Output the (x, y) coordinate of the center of the cell containing the given text.  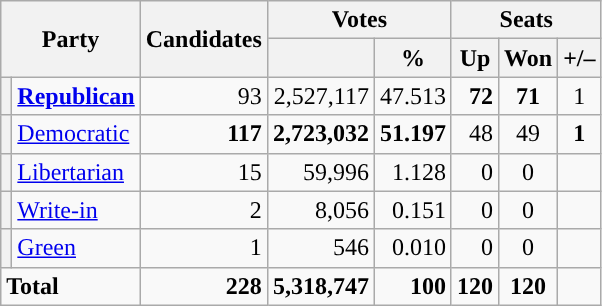
8,056 (320, 210)
100 (412, 286)
Libertarian (76, 172)
49 (528, 134)
Republican (76, 96)
2 (204, 210)
Won (528, 58)
Candidates (204, 39)
Votes (359, 20)
Green (76, 248)
0.151 (412, 210)
Up (474, 58)
15 (204, 172)
1.128 (412, 172)
47.513 (412, 96)
48 (474, 134)
% (412, 58)
71 (528, 96)
0.010 (412, 248)
117 (204, 134)
Seats (526, 20)
5,318,747 (320, 286)
Party (71, 39)
59,996 (320, 172)
Total (71, 286)
Democratic (76, 134)
546 (320, 248)
2,527,117 (320, 96)
93 (204, 96)
2,723,032 (320, 134)
228 (204, 286)
+/– (580, 58)
51.197 (412, 134)
Write-in (76, 210)
72 (474, 96)
